Capture the cell that displays the provided text and extract its (x, y) central coordinate. 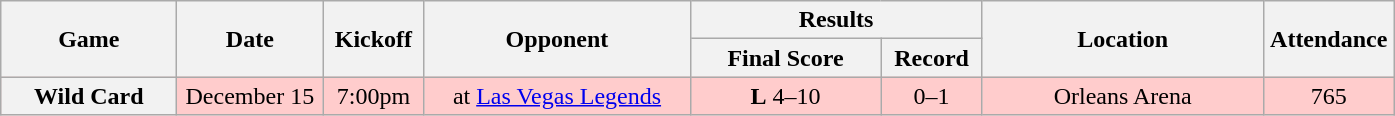
Record (932, 58)
December 15 (250, 96)
Attendance (1328, 39)
7:00pm (374, 96)
Wild Card (89, 96)
Location (1122, 39)
765 (1328, 96)
Results (836, 20)
L 4–10 (786, 96)
Orleans Arena (1122, 96)
Kickoff (374, 39)
Final Score (786, 58)
at Las Vegas Legends (557, 96)
Game (89, 39)
0–1 (932, 96)
Date (250, 39)
Opponent (557, 39)
